Determine the [x, y] coordinate at the center of the cell enclosing the given text.  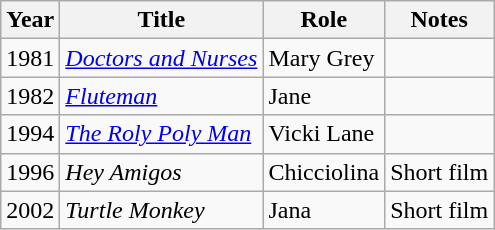
2002 [30, 210]
Fluteman [162, 96]
Chicciolina [324, 172]
Year [30, 20]
1981 [30, 58]
Turtle Monkey [162, 210]
Role [324, 20]
Doctors and Nurses [162, 58]
1982 [30, 96]
1994 [30, 134]
Hey Amigos [162, 172]
Mary Grey [324, 58]
Title [162, 20]
Notes [440, 20]
1996 [30, 172]
Jane [324, 96]
Vicki Lane [324, 134]
Jana [324, 210]
The Roly Poly Man [162, 134]
